For the text-containing cell, return its midpoint in [x, y] coordinate format. 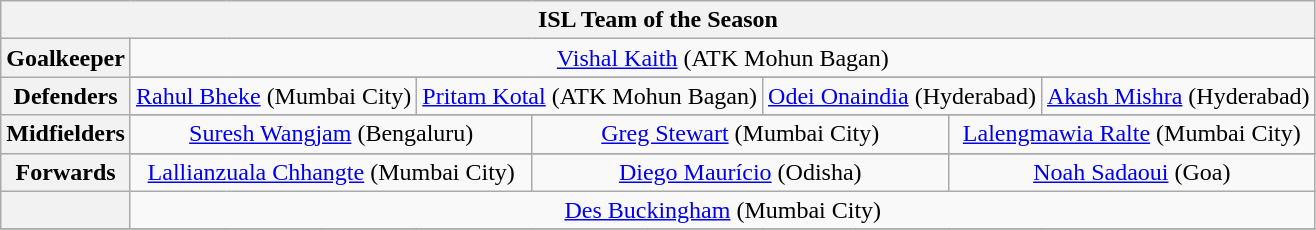
Midfielders [66, 134]
Defenders [66, 96]
Pritam Kotal (ATK Mohun Bagan) [590, 96]
Vishal Kaith (ATK Mohun Bagan) [722, 58]
Rahul Bheke (Mumbai City) [273, 96]
Lalengmawia Ralte (Mumbai City) [1132, 134]
Greg Stewart (Mumbai City) [740, 134]
Suresh Wangjam (Bengaluru) [331, 134]
Noah Sadaoui (Goa) [1132, 172]
ISL Team of the Season [658, 20]
Akash Mishra (Hyderabad) [1178, 96]
Goalkeeper [66, 58]
Diego Maurício (Odisha) [740, 172]
Forwards [66, 172]
Lallianzuala Chhangte (Mumbai City) [331, 172]
Odei Onaindia (Hyderabad) [902, 96]
Des Buckingham (Mumbai City) [722, 210]
